Return (x, y) of the center of cell containing provided text 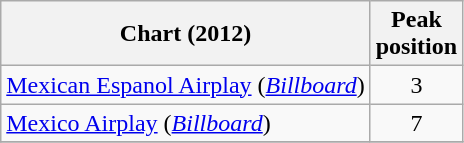
Peakposition (416, 34)
7 (416, 123)
3 (416, 85)
Chart (2012) (186, 34)
Mexico Airplay (Billboard) (186, 123)
Mexican Espanol Airplay (Billboard) (186, 85)
